Find where the given text appears and provide that cell's center as [x, y] coordinate. 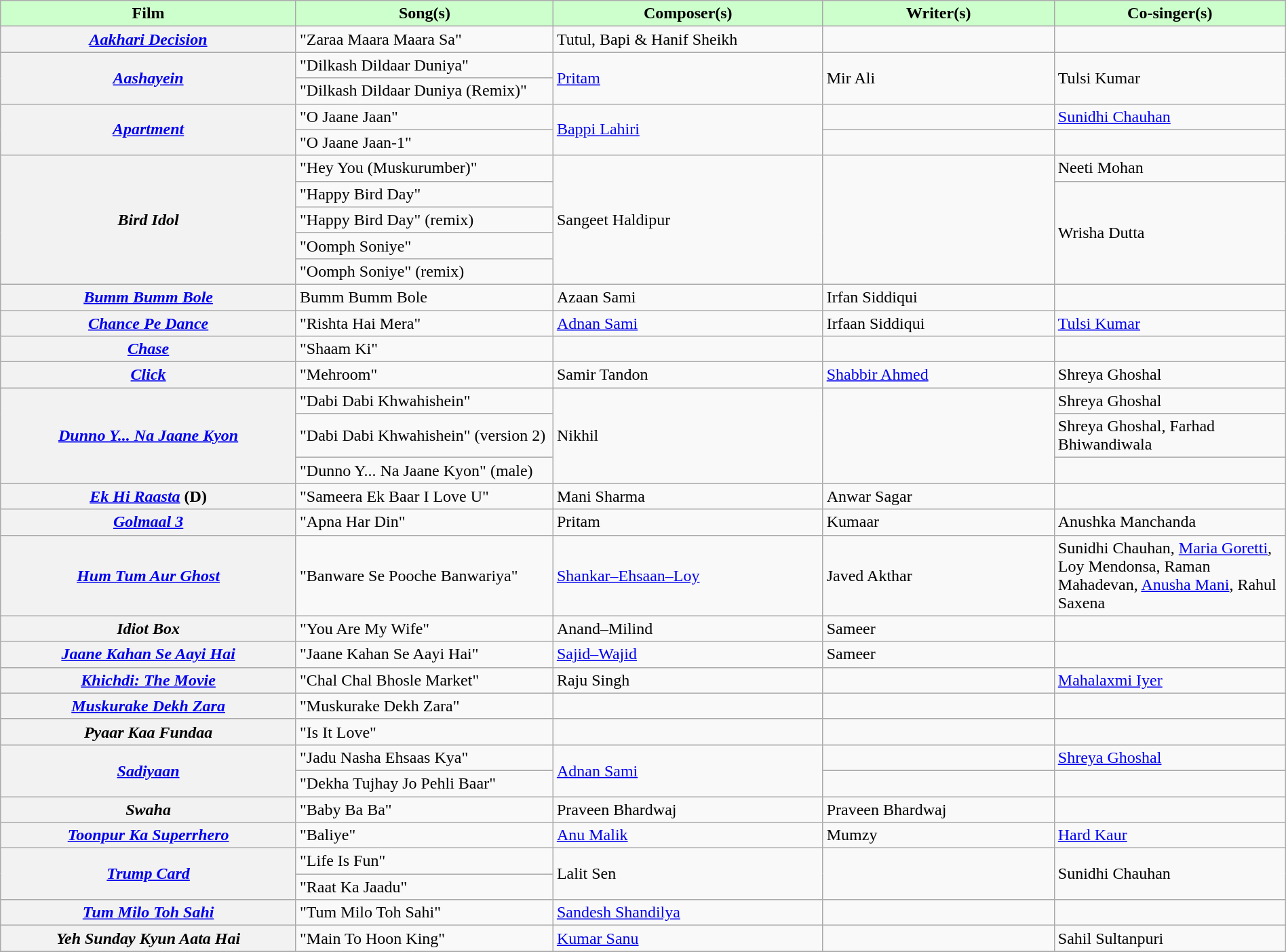
Shankar–Ehsaan–Loy [688, 575]
Shabbir Ahmed [939, 375]
Bird Idol [149, 220]
"Dilkash Dildaar Duniya (Remix)" [425, 91]
"O Jaane Jaan-1" [425, 142]
Sahil Sultanpuri [1169, 938]
Neeti Mohan [1169, 168]
Tutul, Bapi & Hanif Sheikh [688, 39]
"Is It Love" [425, 732]
Film [149, 14]
"Oomph Soniye" (remix) [425, 271]
"Chal Chal Bhosle Market" [425, 680]
Aashayein [149, 78]
Co-singer(s) [1169, 14]
Click [149, 375]
Toonpur Ka Superrhero [149, 835]
Golmaal 3 [149, 522]
Swaha [149, 809]
Anu Malik [688, 835]
Pyaar Kaa Fundaa [149, 732]
"Muskurake Dekh Zara" [425, 706]
Nikhil [688, 435]
Writer(s) [939, 14]
Shreya Ghoshal, Farhad Bhiwandiwala [1169, 435]
Chase [149, 349]
Sandesh Shandilya [688, 913]
Hard Kaur [1169, 835]
Tum Milo Toh Sahi [149, 913]
Song(s) [425, 14]
Apartment [149, 130]
Yeh Sunday Kyun Aata Hai [149, 938]
Sadiyaan [149, 770]
"Life Is Fun" [425, 861]
"Dekha Tujhay Jo Pehli Baar" [425, 783]
Sangeet Haldipur [688, 220]
Chance Pe Dance [149, 323]
Dunno Y... Na Jaane Kyon [149, 435]
Ek Hi Raasta (D) [149, 496]
"O Jaane Jaan" [425, 117]
Jaane Kahan Se Aayi Hai [149, 654]
"Banware Se Pooche Banwariya" [425, 575]
Azaan Sami [688, 297]
Raju Singh [688, 680]
"Main To Hoon King" [425, 938]
"Dilkash Dildaar Duniya" [425, 65]
Khichdi: The Movie [149, 680]
Lalit Sen [688, 874]
"Rishta Hai Mera" [425, 323]
"Raat Ka Jaadu" [425, 887]
Sunidhi Chauhan, Maria Goretti, Loy Mendonsa, Raman Mahadevan, Anusha Mani, Rahul Saxena [1169, 575]
Sajid–Wajid [688, 654]
Wrisha Dutta [1169, 233]
Javed Akthar [939, 575]
"You Are My Wife" [425, 629]
Kumar Sanu [688, 938]
"Sameera Ek Baar I Love U" [425, 496]
Samir Tandon [688, 375]
Irfaan Siddiqui [939, 323]
"Hey You (Muskurumber)" [425, 168]
"Baby Ba Ba" [425, 809]
"Baliye" [425, 835]
"Shaam Ki" [425, 349]
"Dunno Y... Na Jaane Kyon" (male) [425, 471]
Anand–Milind [688, 629]
"Apna Har Din" [425, 522]
Kumaar [939, 522]
Anushka Manchanda [1169, 522]
Composer(s) [688, 14]
Mahalaxmi Iyer [1169, 680]
"Zaraa Maara Maara Sa" [425, 39]
"Mehroom" [425, 375]
Muskurake Dekh Zara [149, 706]
Trump Card [149, 874]
"Jaane Kahan Se Aayi Hai" [425, 654]
Mir Ali [939, 78]
"Dabi Dabi Khwahishein" [425, 401]
Idiot Box [149, 629]
"Oomph Soniye" [425, 245]
Mani Sharma [688, 496]
"Happy Bird Day" [425, 194]
Aakhari Decision [149, 39]
"Jadu Nasha Ehsaas Kya" [425, 757]
Hum Tum Aur Ghost [149, 575]
Bappi Lahiri [688, 130]
"Dabi Dabi Khwahishein" (version 2) [425, 435]
Anwar Sagar [939, 496]
Mumzy [939, 835]
"Tum Milo Toh Sahi" [425, 913]
"Happy Bird Day" (remix) [425, 220]
Irfan Siddiqui [939, 297]
